Provide the (X, Y) coordinate of the cell's center where the given text is located.  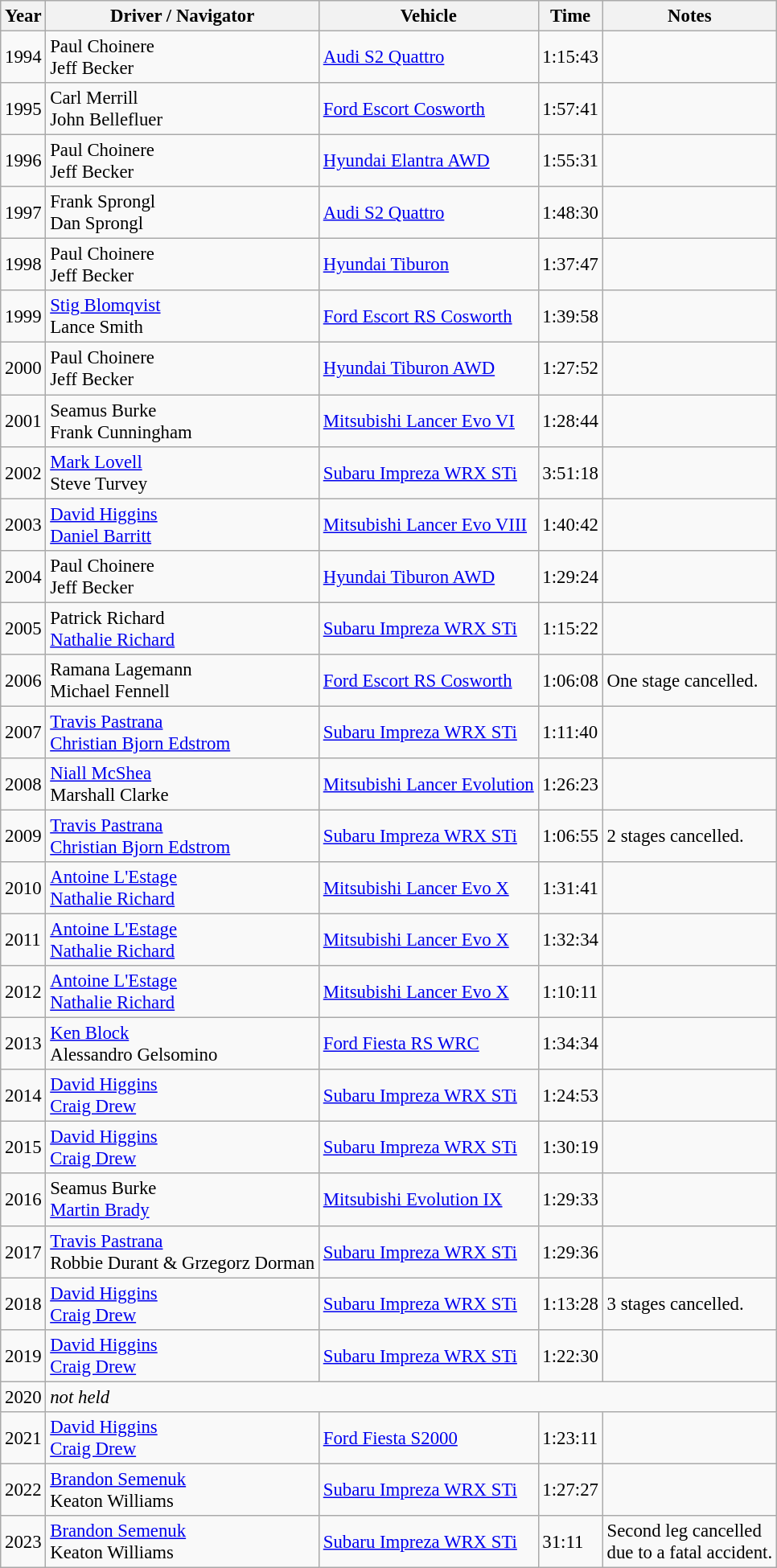
Vehicle (428, 16)
2002 (23, 473)
Niall McSheaMarshall Clarke (183, 785)
Seamus BurkeFrank Cunningham (183, 421)
Ramana LagemannMichael Fennell (183, 680)
David HigginsDaniel Barritt (183, 524)
Year (23, 16)
1:24:53 (570, 1095)
2023 (23, 1542)
2016 (23, 1200)
2010 (23, 888)
1995 (23, 109)
not held (412, 1397)
Frank SpronglDan Sprongl (183, 212)
2000 (23, 368)
2009 (23, 836)
1:34:34 (570, 1044)
2018 (23, 1304)
Ford Fiesta S2000 (428, 1438)
Notes (689, 16)
1:40:42 (570, 524)
Mitsubishi Lancer Evolution (428, 785)
Carl MerrillJohn Bellefluer (183, 109)
1:10:11 (570, 992)
Driver / Navigator (183, 16)
1:27:52 (570, 368)
1:39:58 (570, 317)
1:30:19 (570, 1148)
1:11:40 (570, 732)
2014 (23, 1095)
Mark LovellSteve Turvey (183, 473)
2008 (23, 785)
2005 (23, 629)
Mitsubishi Evolution IX (428, 1200)
1:27:27 (570, 1489)
1:29:24 (570, 576)
Patrick RichardNathalie Richard (183, 629)
3 stages cancelled. (689, 1304)
1:15:22 (570, 629)
Seamus BurkeMartin Brady (183, 1200)
2017 (23, 1251)
1998 (23, 265)
31:11 (570, 1542)
Stig BlomqvistLance Smith (183, 317)
1:15:43 (570, 58)
1:22:30 (570, 1356)
2007 (23, 732)
1:06:55 (570, 836)
1994 (23, 58)
1:13:28 (570, 1304)
1:37:47 (570, 265)
2 stages cancelled. (689, 836)
2013 (23, 1044)
2019 (23, 1356)
2003 (23, 524)
2004 (23, 576)
Travis PastranaRobbie Durant & Grzegorz Dorman (183, 1251)
1999 (23, 317)
2001 (23, 421)
Mitsubishi Lancer Evo VI (428, 421)
1996 (23, 161)
3:51:18 (570, 473)
Ken BlockAlessandro Gelsomino (183, 1044)
2011 (23, 941)
1:31:41 (570, 888)
1997 (23, 212)
1:23:11 (570, 1438)
Time (570, 16)
2020 (23, 1397)
1:28:44 (570, 421)
Second leg cancelled due to a fatal accident. (689, 1542)
2021 (23, 1438)
One stage cancelled. (689, 680)
1:06:08 (570, 680)
Hyundai Elantra AWD (428, 161)
1:26:23 (570, 785)
1:55:31 (570, 161)
Hyundai Tiburon (428, 265)
2015 (23, 1148)
1:32:34 (570, 941)
Ford Escort Cosworth (428, 109)
Mitsubishi Lancer Evo VIII (428, 524)
2012 (23, 992)
1:29:33 (570, 1200)
Ford Fiesta RS WRC (428, 1044)
1:48:30 (570, 212)
2022 (23, 1489)
1:57:41 (570, 109)
1:29:36 (570, 1251)
2006 (23, 680)
